Provide the (X, Y) coordinate of the cell's center where the given text is located.  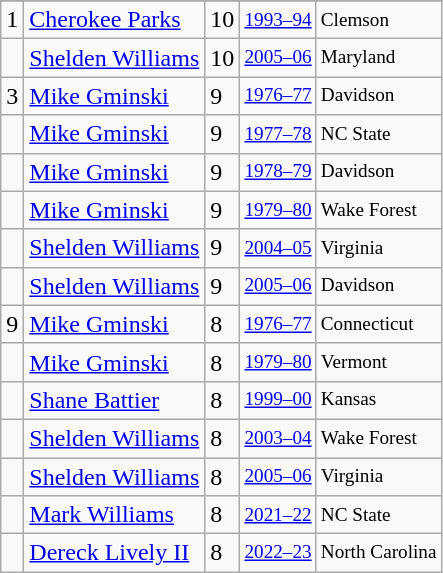
Cherokee Parks (114, 20)
1977–78 (278, 134)
3 (12, 96)
Clemson (378, 20)
2022–23 (278, 553)
1 (12, 20)
Maryland (378, 58)
2003–04 (278, 438)
North Carolina (378, 553)
Connecticut (378, 324)
Kansas (378, 400)
1993–94 (278, 20)
Vermont (378, 362)
2021–22 (278, 515)
Dereck Lively II (114, 553)
Shane Battier (114, 400)
1999–00 (278, 400)
2004–05 (278, 248)
Mark Williams (114, 515)
1978–79 (278, 172)
